Locate the cell with the specified text and output its (x, y) center coordinate. 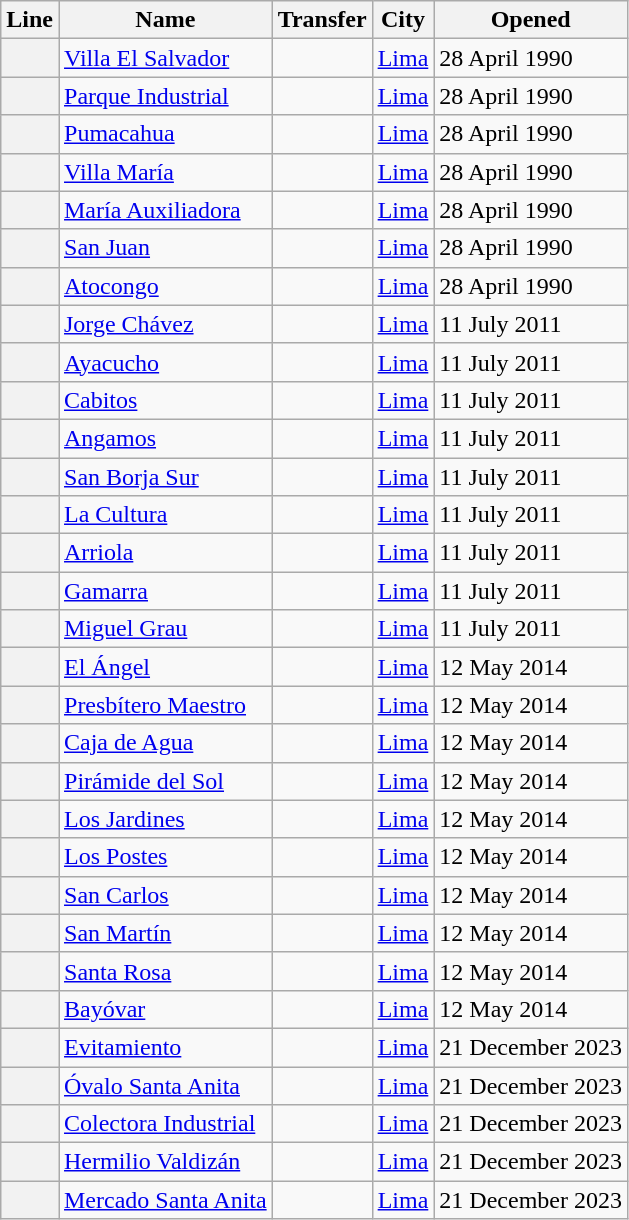
Evitamiento (165, 1047)
Miguel Grau (165, 629)
Name (165, 20)
Colectora Industrial (165, 1124)
Bayóvar (165, 1009)
San Martín (165, 933)
Atocongo (165, 286)
Ayacucho (165, 362)
Angamos (165, 438)
Mercado Santa Anita (165, 1200)
San Borja Sur (165, 477)
Pirámide del Sol (165, 781)
El Ángel (165, 667)
Opened (531, 20)
La Cultura (165, 515)
City (403, 20)
Arriola (165, 553)
Villa El Salvador (165, 58)
Parque Industrial (165, 96)
Santa Rosa (165, 971)
Transfer (322, 20)
Gamarra (165, 591)
San Juan (165, 248)
San Carlos (165, 895)
Presbítero Maestro (165, 705)
Caja de Agua (165, 743)
María Auxiliadora (165, 210)
Óvalo Santa Anita (165, 1085)
Los Jardines (165, 819)
Los Postes (165, 857)
Jorge Chávez (165, 324)
Pumacahua (165, 134)
Hermilio Valdizán (165, 1162)
Line (30, 20)
Cabitos (165, 400)
Villa María (165, 172)
